Detect which cell encompasses the target text, then output its (X, Y) center coordinate. 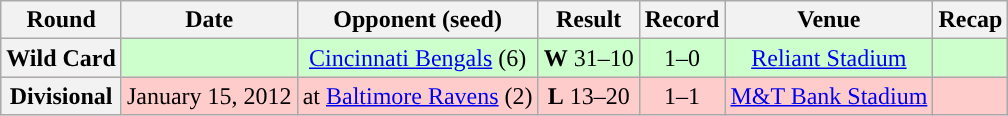
L 13–20 (588, 96)
Cincinnati Bengals (6) (418, 58)
Round (62, 20)
Wild Card (62, 58)
1–1 (682, 96)
Divisional (62, 96)
Venue (829, 20)
Record (682, 20)
M&T Bank Stadium (829, 96)
Opponent (seed) (418, 20)
W 31–10 (588, 58)
Recap (970, 20)
January 15, 2012 (209, 96)
at Baltimore Ravens (2) (418, 96)
Result (588, 20)
1–0 (682, 58)
Reliant Stadium (829, 58)
Date (209, 20)
